Pinpoint the cell where the given text exists, returning its (X, Y) midpoint coordinate. 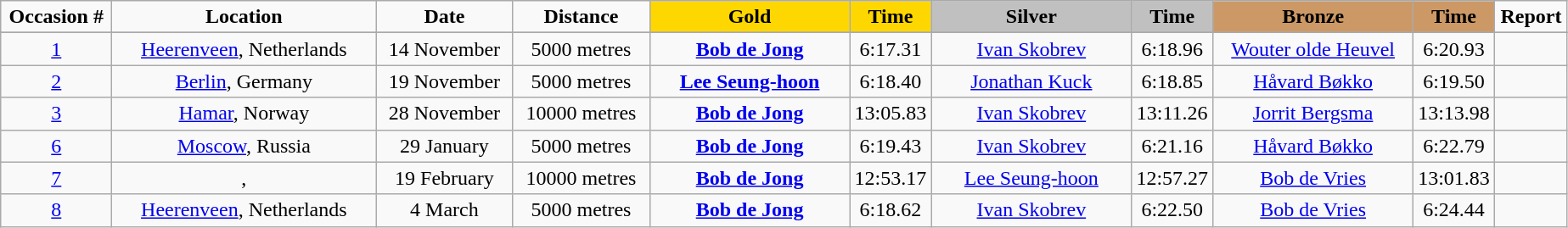
Date (445, 17)
Jonathan Kuck (1031, 81)
6:21.16 (1172, 146)
Silver (1031, 17)
Location (244, 17)
13:05.83 (891, 114)
13:01.83 (1454, 178)
6:18.62 (891, 210)
Bronze (1313, 17)
Occasion # (56, 17)
3 (56, 114)
6:22.79 (1454, 146)
Jorrit Bergsma (1313, 114)
Distance (581, 17)
6:18.40 (891, 81)
6 (56, 146)
6:18.85 (1172, 81)
19 February (445, 178)
Report (1531, 17)
12:53.17 (891, 178)
29 January (445, 146)
6:20.93 (1454, 49)
6:19.43 (891, 146)
13:13.98 (1454, 114)
7 (56, 178)
1 (56, 49)
4 March (445, 210)
6:18.96 (1172, 49)
13:11.26 (1172, 114)
8 (56, 210)
6:17.31 (891, 49)
Berlin, Germany (244, 81)
14 November (445, 49)
Gold (750, 17)
28 November (445, 114)
6:22.50 (1172, 210)
Moscow, Russia (244, 146)
, (244, 178)
12:57.27 (1172, 178)
19 November (445, 81)
Wouter olde Heuvel (1313, 49)
Hamar, Norway (244, 114)
6:19.50 (1454, 81)
2 (56, 81)
6:24.44 (1454, 210)
